Identify which cell holds the provided text, then report its (X, Y) central coordinate. 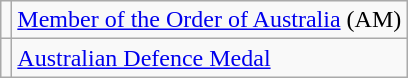
Member of the Order of Australia (AM) (210, 20)
Australian Defence Medal (210, 58)
